For the text-containing cell, return its midpoint in [x, y] coordinate format. 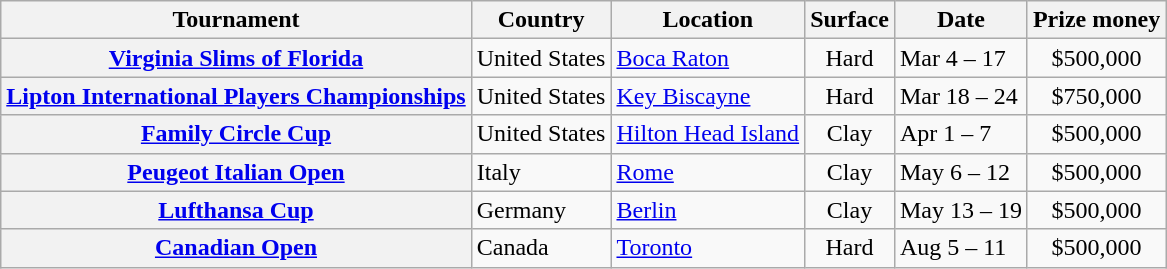
May 13 – 19 [960, 210]
Date [960, 20]
Tournament [236, 20]
Key Biscayne [708, 96]
Lipton International Players Championships [236, 96]
Surface [850, 20]
Hilton Head Island [708, 134]
Mar 4 – 17 [960, 58]
May 6 – 12 [960, 172]
Berlin [708, 210]
Mar 18 – 24 [960, 96]
Peugeot Italian Open [236, 172]
Germany [541, 210]
Italy [541, 172]
Toronto [708, 248]
Prize money [1096, 20]
Aug 5 – 11 [960, 248]
Rome [708, 172]
Lufthansa Cup [236, 210]
Apr 1 – 7 [960, 134]
Location [708, 20]
Virginia Slims of Florida [236, 58]
Country [541, 20]
Canadian Open [236, 248]
Family Circle Cup [236, 134]
Canada [541, 248]
Boca Raton [708, 58]
$750,000 [1096, 96]
